Return the [X, Y] coordinate for the center point of the cell that contains the specified text.  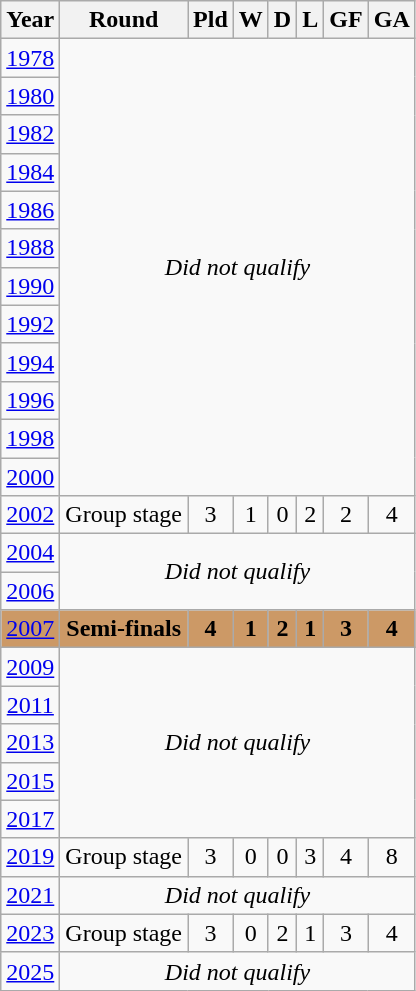
Semi-finals [124, 629]
2000 [30, 477]
Pld [211, 20]
1988 [30, 248]
2004 [30, 553]
1984 [30, 172]
2025 [30, 971]
1994 [30, 362]
2017 [30, 819]
1986 [30, 210]
1996 [30, 400]
2021 [30, 895]
1980 [30, 96]
2006 [30, 591]
Round [124, 20]
1990 [30, 286]
1998 [30, 438]
D [282, 20]
2009 [30, 667]
2002 [30, 515]
8 [392, 857]
L [310, 20]
2007 [30, 629]
2013 [30, 743]
1992 [30, 324]
1982 [30, 134]
GA [392, 20]
2023 [30, 933]
1978 [30, 58]
GF [346, 20]
2019 [30, 857]
W [250, 20]
2011 [30, 705]
2015 [30, 781]
Year [30, 20]
